Scan for the cell matching the given text and deliver its (x, y) coordinate at center. 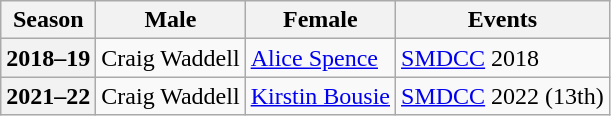
Female (320, 20)
Kirstin Bousie (320, 96)
Male (170, 20)
Season (48, 20)
Alice Spence (320, 58)
Events (503, 20)
SMDCC 2022 (13th) (503, 96)
2021–22 (48, 96)
2018–19 (48, 58)
SMDCC 2018 (503, 58)
